Scan for the cell matching the given text and deliver its [X, Y] coordinate at center. 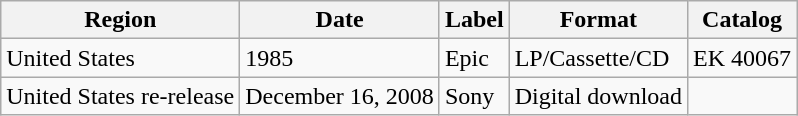
EK 40067 [742, 58]
Format [598, 20]
Catalog [742, 20]
Epic [474, 58]
December 16, 2008 [340, 96]
Digital download [598, 96]
United States re-release [120, 96]
Region [120, 20]
LP/Cassette/CD [598, 58]
1985 [340, 58]
Date [340, 20]
Label [474, 20]
Sony [474, 96]
United States [120, 58]
